Search for the cell housing the specified text and yield its [x, y] center coordinate. 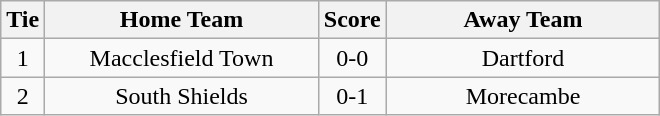
1 [23, 58]
Tie [23, 20]
South Shields [182, 96]
Morecambe [523, 96]
2 [23, 96]
Score [352, 20]
Away Team [523, 20]
Dartford [523, 58]
Macclesfield Town [182, 58]
0-0 [352, 58]
0-1 [352, 96]
Home Team [182, 20]
